Return [X, Y] of the center of cell containing provided text 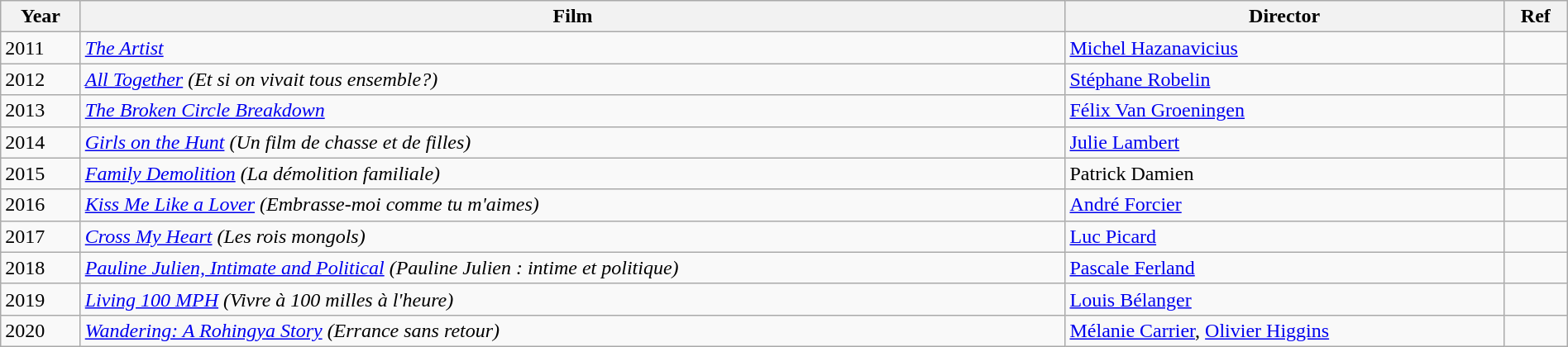
Mélanie Carrier, Olivier Higgins [1284, 330]
The Broken Circle Breakdown [572, 111]
Girls on the Hunt (Un film de chasse et de filles) [572, 142]
2020 [41, 330]
2013 [41, 111]
Stéphane Robelin [1284, 79]
Ref [1535, 17]
Julie Lambert [1284, 142]
Living 100 MPH (Vivre à 100 milles à l'heure) [572, 299]
2015 [41, 173]
2017 [41, 236]
2012 [41, 79]
Kiss Me Like a Lover (Embrasse-moi comme tu m'aimes) [572, 205]
Louis Bélanger [1284, 299]
Wandering: A Rohingya Story (Errance sans retour) [572, 330]
André Forcier [1284, 205]
All Together (Et si on vivait tous ensemble?) [572, 79]
The Artist [572, 48]
Film [572, 17]
2019 [41, 299]
Cross My Heart (Les rois mongols) [572, 236]
Patrick Damien [1284, 173]
Luc Picard [1284, 236]
Family Demolition (La démolition familiale) [572, 173]
Pascale Ferland [1284, 268]
Félix Van Groeningen [1284, 111]
2016 [41, 205]
2014 [41, 142]
Director [1284, 17]
2018 [41, 268]
Pauline Julien, Intimate and Political (Pauline Julien : intime et politique) [572, 268]
Year [41, 17]
2011 [41, 48]
Michel Hazanavicius [1284, 48]
